Extract the [X, Y] coordinate from the center of the cell holding the provided text.  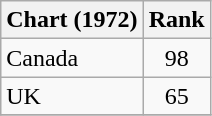
65 [176, 96]
Canada [72, 58]
Chart (1972) [72, 20]
Rank [176, 20]
98 [176, 58]
UK [72, 96]
